Provide the (X, Y) coordinate of the cell's center where the given text is located.  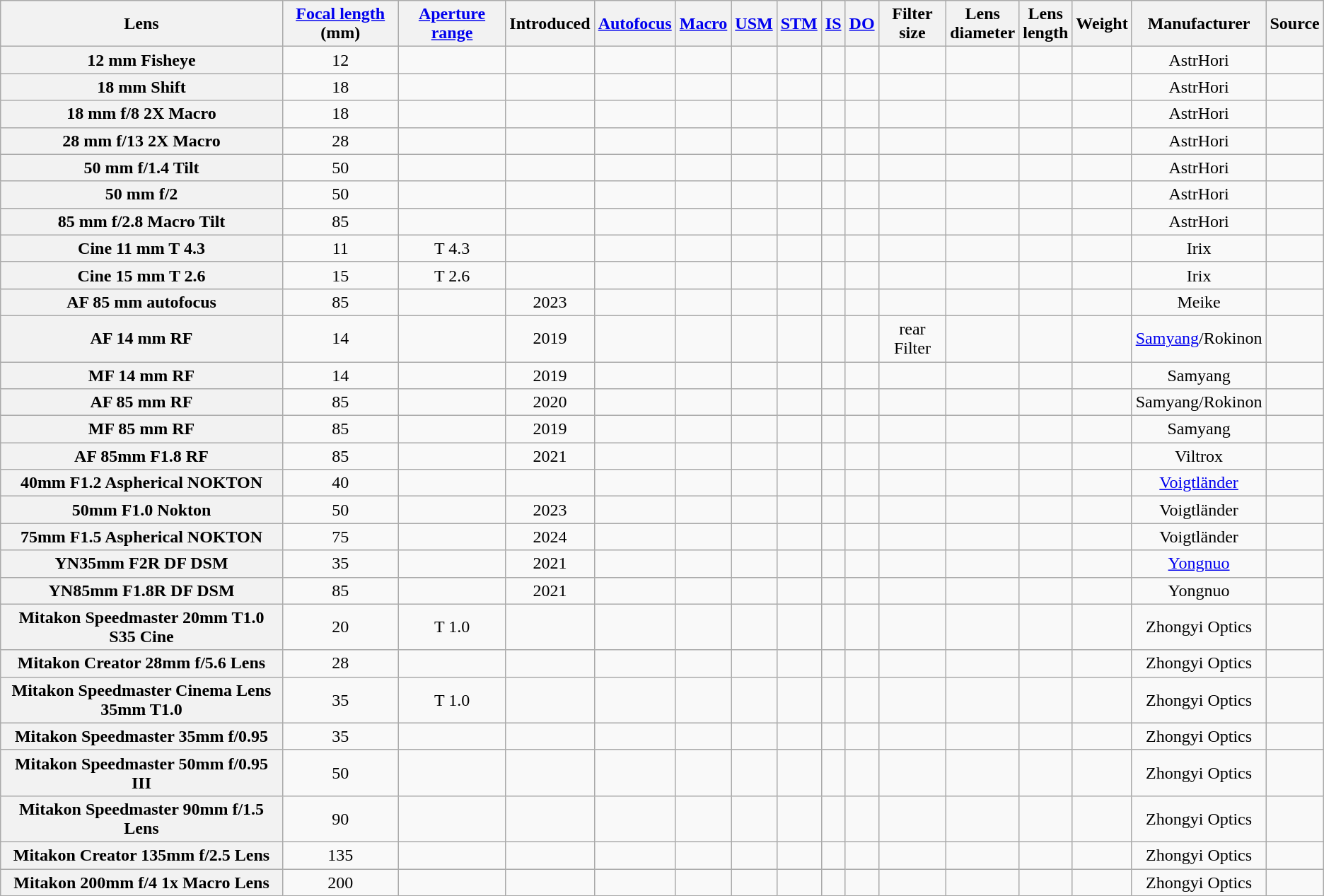
Aperture range (452, 24)
50mm F1.0 Nokton (141, 510)
Weight (1102, 24)
Cine 15 mm T 2.6 (141, 275)
Lens (141, 24)
12 (340, 60)
Mitakon 200mm f/4 1x Macro Lens (141, 882)
AF 14 mm RF (141, 338)
Mitakon Speedmaster Cinema Lens 35mm T1.0 (141, 700)
IS (833, 24)
Mitakon Creator 28mm f/5.6 Lens (141, 663)
Mitakon Creator 135mm f/2.5 Lens (141, 855)
40mm F1.2 Aspherical NOKTON (141, 483)
Mitakon Speedmaster 50mm f/0.95 III (141, 772)
Mitakon Speedmaster 20mm T1.0 S35 Cine (141, 627)
50 mm f/2 (141, 194)
T 4.3 (452, 248)
75 (340, 537)
rear Filter (912, 338)
Focal length (mm) (340, 24)
200 (340, 882)
MF 14 mm RF (141, 376)
12 mm Fisheye (141, 60)
85 mm f/2.8 Macro Tilt (141, 221)
AF 85 mm RF (141, 402)
135 (340, 855)
Autofocus (635, 24)
MF 85 mm RF (141, 429)
AF 85 mm autofocus (141, 302)
YN85mm F1.8R DF DSM (141, 590)
T 2.6 (452, 275)
DO (861, 24)
Meike (1199, 302)
Filtersize (912, 24)
75mm F1.5 Aspherical NOKTON (141, 537)
2024 (550, 537)
90 (340, 819)
STM (799, 24)
28 mm f/13 2X Macro (141, 141)
18 mm f/8 2X Macro (141, 114)
Mitakon Speedmaster 35mm f/0.95 (141, 736)
Mitakon Speedmaster 90mm f/1.5 Lens (141, 819)
Lenslength (1045, 24)
11 (340, 248)
2020 (550, 402)
15 (340, 275)
Macro (703, 24)
Lensdiameter (983, 24)
Cine 11 mm T 4.3 (141, 248)
USM (754, 24)
20 (340, 627)
YN35mm F2R DF DSM (141, 564)
50 mm f/1.4 Tilt (141, 168)
Viltrox (1199, 456)
40 (340, 483)
Manufacturer (1199, 24)
18 mm Shift (141, 87)
Source (1294, 24)
AF 85mm F1.8 RF (141, 456)
Introduced (550, 24)
